Search for the cell housing the specified text and yield its [x, y] center coordinate. 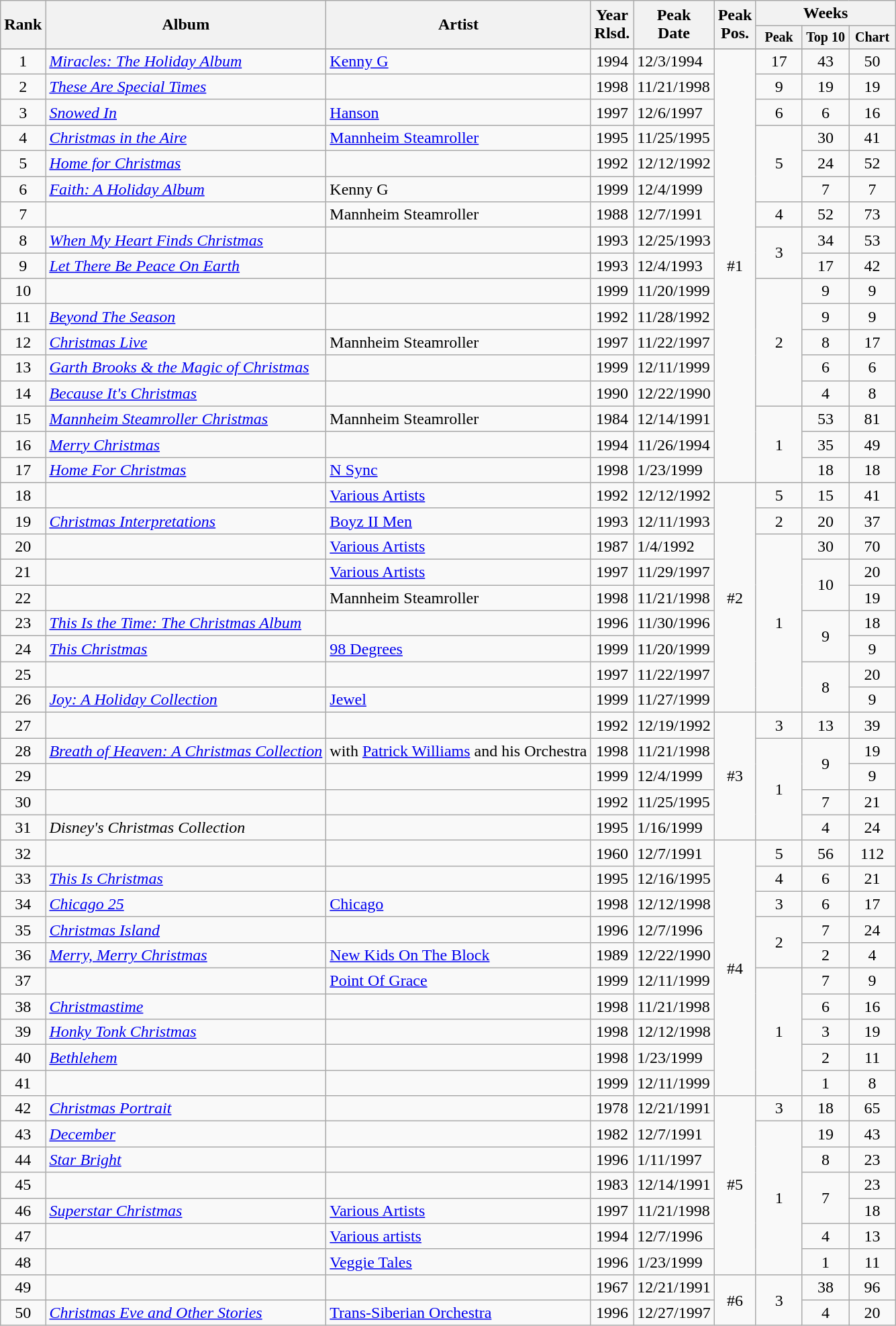
Let There Be Peace On Earth [186, 266]
Bethlehem [186, 1058]
Album [186, 25]
1984 [612, 419]
14 [23, 393]
This Christmas [186, 649]
Superstar Christmas [186, 1211]
12/11/1993 [674, 521]
1/16/1999 [674, 827]
This Is Christmas [186, 878]
45 [23, 1185]
22 [23, 598]
11/26/1994 [674, 444]
29 [23, 776]
1989 [612, 955]
#3 [735, 776]
Joy: A Holiday Collection [186, 700]
73 [873, 215]
Chart [873, 38]
Artist [458, 25]
Honky Tonk Christmas [186, 1032]
Disney's Christmas Collection [186, 827]
Point Of Grace [458, 981]
1990 [612, 393]
Peak [779, 38]
12/6/1997 [674, 112]
Breath of Heaven: A Christmas Collection [186, 751]
31 [23, 827]
12/4/1993 [674, 266]
Faith: A Holiday Album [186, 189]
47 [23, 1236]
Garth Brooks & the Magic of Christmas [186, 368]
Various artists [458, 1236]
#5 [735, 1185]
Home For Christmas [186, 470]
#1 [735, 266]
Miracles: The Holiday Album [186, 61]
27 [23, 725]
26 [23, 700]
25 [23, 674]
1960 [612, 853]
12 [23, 342]
N Sync [458, 470]
1988 [612, 215]
Top 10 [826, 38]
11/29/1997 [674, 572]
Mannheim Steamroller Christmas [186, 419]
Weeks [826, 13]
33 [23, 878]
96 [873, 1287]
Boyz II Men [458, 521]
Christmas in the Aire [186, 138]
December [186, 1134]
12/19/1992 [674, 725]
1967 [612, 1287]
Christmas Interpretations [186, 521]
#4 [735, 968]
Because It's Christmas [186, 393]
81 [873, 419]
70 [873, 546]
Chicago [458, 904]
Merry, Merry Christmas [186, 955]
40 [23, 1058]
28 [23, 751]
These Are Special Times [186, 87]
32 [23, 853]
When My Heart Finds Christmas [186, 240]
New Kids On The Block [458, 955]
1983 [612, 1185]
12/3/1994 [674, 61]
44 [23, 1160]
Home for Christmas [186, 164]
12/25/1993 [674, 240]
Veggie Tales [458, 1262]
This Is the Time: The Christmas Album [186, 623]
11/28/1992 [674, 317]
#6 [735, 1300]
11/30/1996 [674, 623]
Christmas Portrait [186, 1109]
Beyond The Season [186, 317]
11/27/1999 [674, 700]
Christmas Live [186, 342]
65 [873, 1109]
Hanson [458, 112]
Peak Pos. [735, 25]
98 Degrees [458, 649]
Year Rlsd. [612, 25]
Christmas Eve and Other Stories [186, 1313]
48 [23, 1262]
1978 [612, 1109]
#2 [735, 597]
1987 [612, 546]
1982 [612, 1134]
Christmas Island [186, 929]
12/27/1997 [674, 1313]
Rank [23, 25]
Jewel [458, 700]
36 [23, 955]
Christmastime [186, 1007]
1/11/1997 [674, 1160]
Trans-Siberian Orchestra [458, 1313]
46 [23, 1211]
with Patrick Williams and his Orchestra [458, 751]
112 [873, 853]
Star Bright [186, 1160]
Chicago 25 [186, 904]
Snowed In [186, 112]
Peak Date [674, 25]
Merry Christmas [186, 444]
12/16/1995 [674, 878]
1/4/1992 [674, 546]
56 [826, 853]
